Pinpoint the cell where the given text exists, returning its [X, Y] midpoint coordinate. 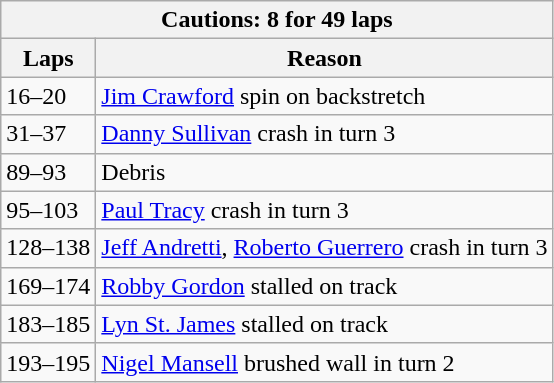
183–185 [48, 324]
Debris [324, 172]
Danny Sullivan crash in turn 3 [324, 134]
Paul Tracy crash in turn 3 [324, 210]
Jim Crawford spin on backstretch [324, 96]
Nigel Mansell brushed wall in turn 2 [324, 362]
128–138 [48, 248]
193–195 [48, 362]
Jeff Andretti, Roberto Guerrero crash in turn 3 [324, 248]
89–93 [48, 172]
95–103 [48, 210]
Robby Gordon stalled on track [324, 286]
Laps [48, 58]
16–20 [48, 96]
Reason [324, 58]
31–37 [48, 134]
Lyn St. James stalled on track [324, 324]
169–174 [48, 286]
Cautions: 8 for 49 laps [277, 20]
